Find where the given text appears and provide that cell's center as (x, y) coordinate. 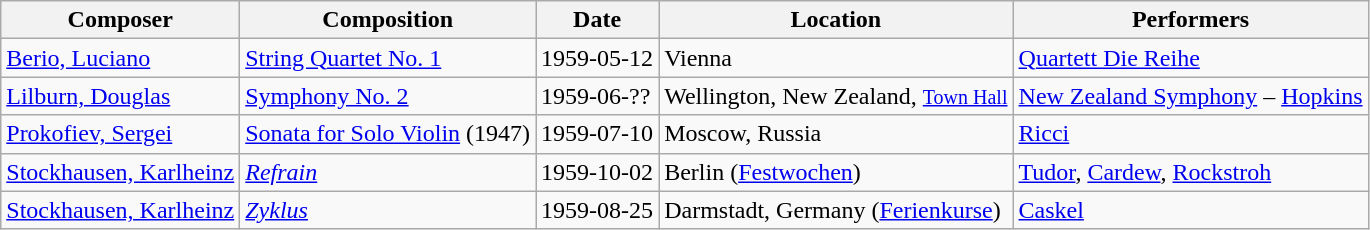
Composer (120, 20)
Sonata for Solo Violin (1947) (388, 134)
Tudor, Cardew, Rockstroh (1190, 172)
Caskel (1190, 210)
Refrain (388, 172)
New Zealand Symphony – Hopkins (1190, 96)
Vienna (836, 58)
Performers (1190, 20)
Wellington, New Zealand, Town Hall (836, 96)
Darmstadt, Germany (Ferienkurse) (836, 210)
1959-08-25 (598, 210)
Symphony No. 2 (388, 96)
Berlin (Festwochen) (836, 172)
1959-05-12 (598, 58)
Moscow, Russia (836, 134)
1959-10-02 (598, 172)
Composition (388, 20)
Location (836, 20)
Date (598, 20)
String Quartet No. 1 (388, 58)
Lilburn, Douglas (120, 96)
Ricci (1190, 134)
1959-07-10 (598, 134)
Berio, Luciano (120, 58)
1959-06-?? (598, 96)
Zyklus (388, 210)
Prokofiev, Sergei (120, 134)
Quartett Die Reihe (1190, 58)
